Scan for the cell matching the given text and deliver its [x, y] coordinate at center. 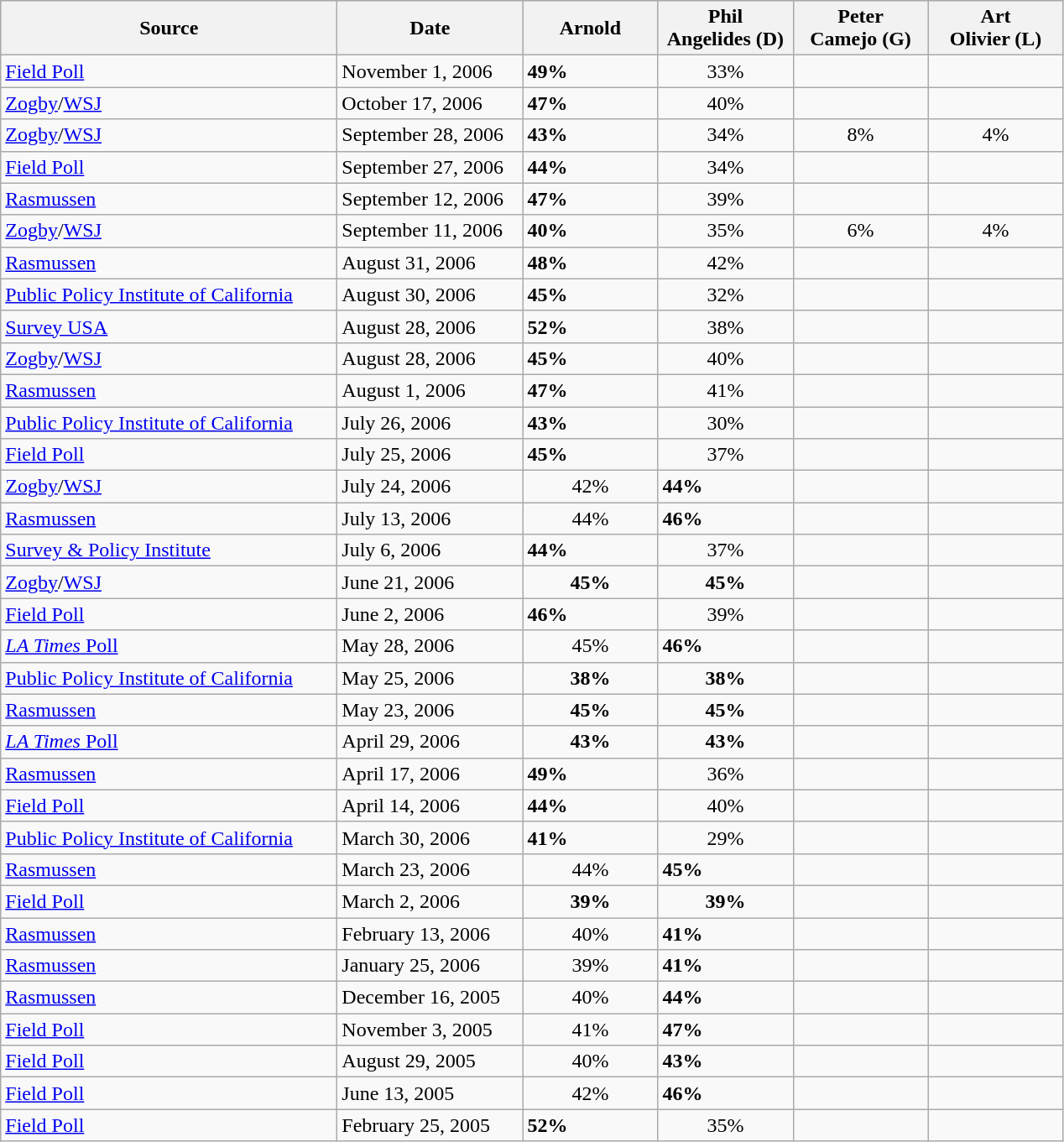
29% [725, 837]
48% [591, 263]
Survey USA [170, 326]
32% [725, 295]
Arnold [591, 29]
August 29, 2005 [430, 1061]
July 24, 2006 [430, 487]
May 23, 2006 [430, 710]
September 12, 2006 [430, 199]
February 25, 2005 [430, 1125]
January 25, 2006 [430, 966]
8% [861, 135]
July 6, 2006 [430, 550]
April 14, 2006 [430, 806]
August 30, 2006 [430, 295]
September 11, 2006 [430, 231]
March 2, 2006 [430, 901]
Survey & Policy Institute [170, 550]
September 28, 2006 [430, 135]
February 13, 2006 [430, 934]
PeterCamejo (G) [861, 29]
May 25, 2006 [430, 678]
November 1, 2006 [430, 71]
July 26, 2006 [430, 422]
June 2, 2006 [430, 614]
December 16, 2005 [430, 998]
PhilAngelides (D) [725, 29]
30% [725, 422]
36% [725, 774]
April 29, 2006 [430, 742]
33% [725, 71]
October 17, 2006 [430, 103]
May 28, 2006 [430, 646]
June 13, 2005 [430, 1093]
August 31, 2006 [430, 263]
September 27, 2006 [430, 167]
Source [170, 29]
June 21, 2006 [430, 582]
Date [430, 29]
July 13, 2006 [430, 519]
ArtOlivier (L) [995, 29]
March 30, 2006 [430, 837]
6% [861, 231]
November 3, 2005 [430, 1030]
August 1, 2006 [430, 390]
March 23, 2006 [430, 869]
April 17, 2006 [430, 774]
July 25, 2006 [430, 455]
